Identify which cell holds the provided text, then report its (x, y) central coordinate. 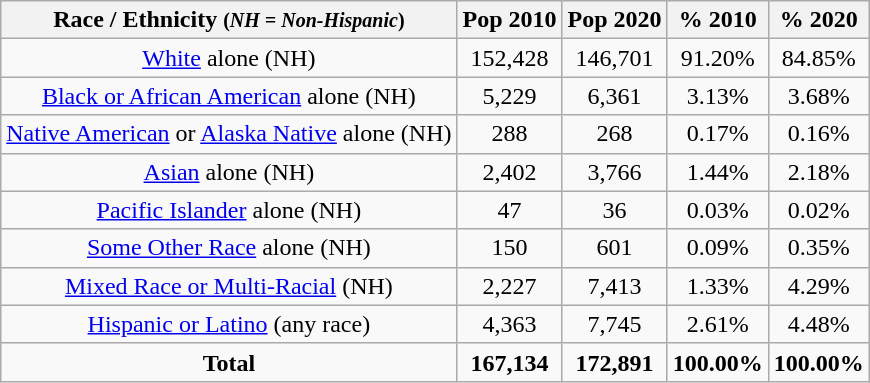
7,745 (614, 324)
1.44% (718, 172)
268 (614, 134)
601 (614, 248)
Some Other Race alone (NH) (229, 248)
1.33% (718, 286)
2,402 (510, 172)
2.18% (818, 172)
47 (510, 210)
Asian alone (NH) (229, 172)
Race / Ethnicity (NH = Non-Hispanic) (229, 20)
0.17% (718, 134)
Pop 2020 (614, 20)
3.13% (718, 96)
91.20% (718, 58)
3,766 (614, 172)
84.85% (818, 58)
Mixed Race or Multi-Racial (NH) (229, 286)
% 2020 (818, 20)
2.61% (718, 324)
White alone (NH) (229, 58)
Total (229, 362)
2,227 (510, 286)
3.68% (818, 96)
36 (614, 210)
Pacific Islander alone (NH) (229, 210)
Native American or Alaska Native alone (NH) (229, 134)
6,361 (614, 96)
150 (510, 248)
146,701 (614, 58)
4.48% (818, 324)
4,363 (510, 324)
Hispanic or Latino (any race) (229, 324)
Pop 2010 (510, 20)
172,891 (614, 362)
0.35% (818, 248)
0.02% (818, 210)
167,134 (510, 362)
152,428 (510, 58)
0.03% (718, 210)
Black or African American alone (NH) (229, 96)
7,413 (614, 286)
0.16% (818, 134)
0.09% (718, 248)
288 (510, 134)
% 2010 (718, 20)
5,229 (510, 96)
4.29% (818, 286)
